Search for the cell housing the specified text and yield its (x, y) center coordinate. 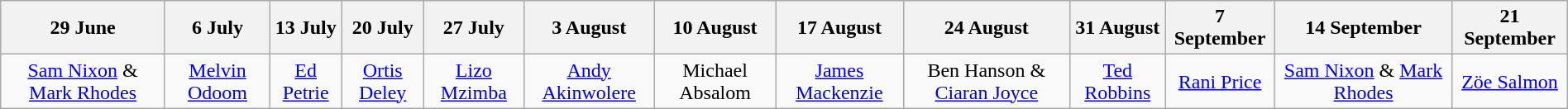
Ortis Deley (383, 81)
3 August (589, 28)
21 September (1510, 28)
24 August (986, 28)
29 June (83, 28)
Ben Hanson & Ciaran Joyce (986, 81)
Andy Akinwolere (589, 81)
Ed Petrie (306, 81)
Michael Absalom (715, 81)
7 September (1220, 28)
10 August (715, 28)
Rani Price (1220, 81)
Zöe Salmon (1510, 81)
27 July (474, 28)
13 July (306, 28)
6 July (217, 28)
17 August (839, 28)
Ted Robbins (1118, 81)
Melvin Odoom (217, 81)
31 August (1118, 28)
Lizo Mzimba (474, 81)
James Mackenzie (839, 81)
14 September (1363, 28)
20 July (383, 28)
